Locate the cell with the specified text and output its [x, y] center coordinate. 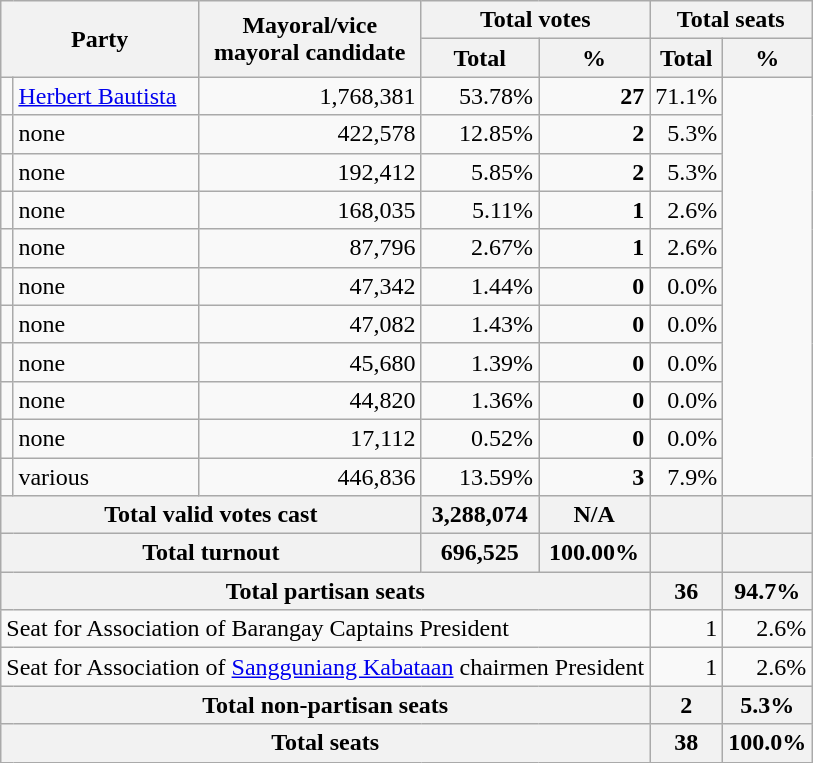
71.1% [686, 96]
1,768,381 [310, 96]
Total turnout [211, 553]
1.36% [480, 400]
Seat for Association of Barangay Captains President [326, 629]
45,680 [310, 362]
Party [100, 39]
Total partisan seats [326, 591]
38 [686, 743]
87,796 [310, 248]
1.43% [480, 324]
13.59% [480, 477]
5.11% [480, 210]
53.78% [480, 96]
36 [686, 591]
100.0% [768, 743]
Herbert Bautista [106, 96]
0.52% [480, 438]
1.39% [480, 362]
Total votes [536, 20]
3,288,074 [480, 515]
5.85% [480, 172]
422,578 [310, 134]
94.7% [768, 591]
17,112 [310, 438]
47,082 [310, 324]
446,836 [310, 477]
N/A [594, 515]
7.9% [686, 477]
2.67% [480, 248]
27 [594, 96]
192,412 [310, 172]
1.44% [480, 286]
47,342 [310, 286]
100.00% [594, 553]
12.85% [480, 134]
Seat for Association of Sangguniang Kabataan chairmen President [326, 667]
Total non-partisan seats [326, 705]
44,820 [310, 400]
3 [594, 477]
Mayoral/vicemayoral candidate [310, 39]
Total valid votes cast [211, 515]
168,035 [310, 210]
696,525 [480, 553]
various [106, 477]
